For the text-containing cell, return its midpoint in (X, Y) coordinate format. 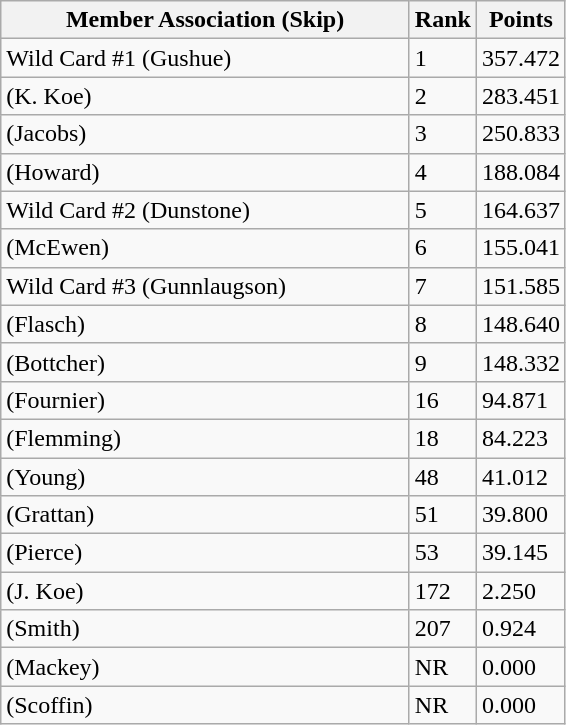
(Howard) (206, 172)
Wild Card #3 (Gunnlaugson) (206, 286)
4 (442, 172)
51 (442, 515)
(Pierce) (206, 553)
39.800 (520, 515)
(Flemming) (206, 438)
Wild Card #2 (Dunstone) (206, 210)
18 (442, 438)
94.871 (520, 400)
(McEwen) (206, 248)
148.640 (520, 324)
41.012 (520, 477)
172 (442, 591)
(Bottcher) (206, 362)
8 (442, 324)
0.924 (520, 629)
188.084 (520, 172)
9 (442, 362)
48 (442, 477)
207 (442, 629)
1 (442, 58)
16 (442, 400)
(J. Koe) (206, 591)
151.585 (520, 286)
(Scoffin) (206, 705)
(Fournier) (206, 400)
283.451 (520, 96)
Rank (442, 20)
2.250 (520, 591)
7 (442, 286)
(Young) (206, 477)
155.041 (520, 248)
250.833 (520, 134)
148.332 (520, 362)
Wild Card #1 (Gushue) (206, 58)
(Smith) (206, 629)
2 (442, 96)
84.223 (520, 438)
53 (442, 553)
5 (442, 210)
39.145 (520, 553)
357.472 (520, 58)
Member Association (Skip) (206, 20)
164.637 (520, 210)
(Grattan) (206, 515)
3 (442, 134)
Points (520, 20)
(Flasch) (206, 324)
(K. Koe) (206, 96)
(Jacobs) (206, 134)
(Mackey) (206, 667)
6 (442, 248)
